For the text-containing cell, return its midpoint in (x, y) coordinate format. 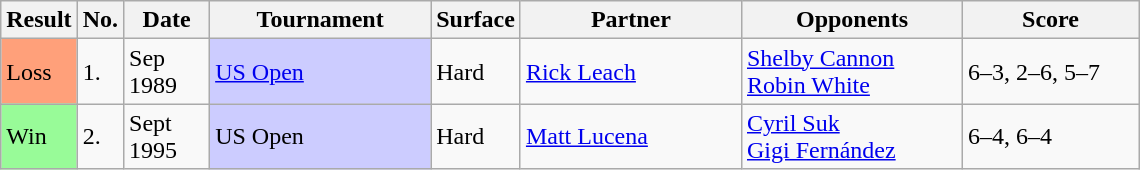
6–4, 6–4 (1051, 136)
Rick Leach (630, 72)
1. (100, 72)
Tournament (320, 20)
Win (39, 136)
Result (39, 20)
2. (100, 136)
Matt Lucena (630, 136)
No. (100, 20)
Sept 1995 (167, 136)
Sep 1989 (167, 72)
Partner (630, 20)
6–3, 2–6, 5–7 (1051, 72)
Score (1051, 20)
Opponents (852, 20)
Surface (476, 20)
Shelby Cannon Robin White (852, 72)
Cyril Suk Gigi Fernández (852, 136)
Loss (39, 72)
Date (167, 20)
